Determine the (X, Y) coordinate at the center of the cell enclosing the given text.  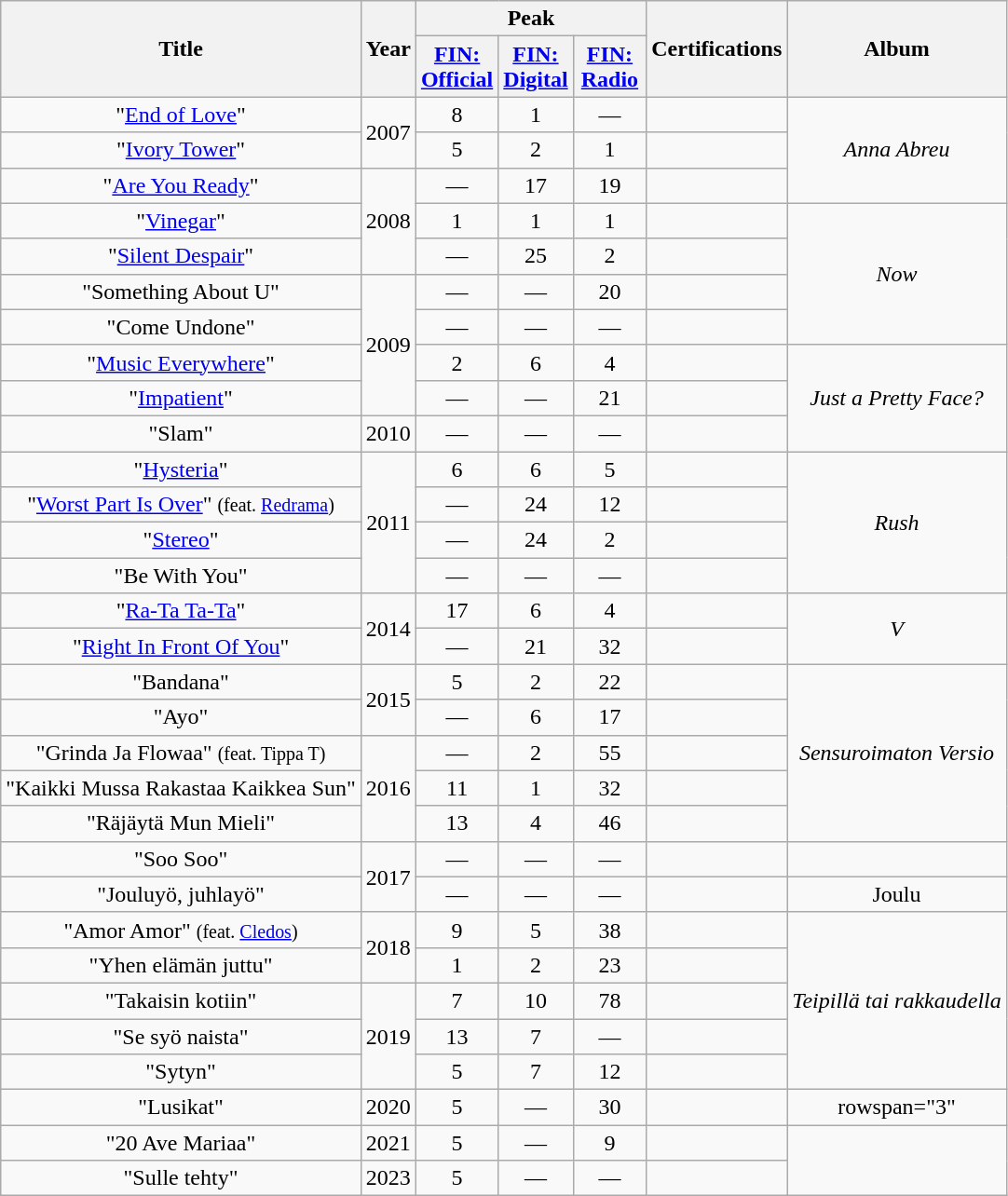
"Music Everywhere" (181, 362)
2014 (388, 629)
2008 (388, 221)
2018 (388, 947)
"Grinda Ja Flowaa" (feat. Tippa T) (181, 753)
Certifications (717, 48)
38 (609, 930)
V (897, 629)
"End of Love" (181, 115)
25 (536, 256)
"Are You Ready" (181, 185)
Rush (897, 522)
"Worst Part Is Over" (feat. Redrama) (181, 505)
FIN: Official (456, 67)
"Se syö naista" (181, 1037)
2020 (388, 1108)
2019 (388, 1036)
22 (609, 682)
"Something About U" (181, 292)
"Ivory Tower" (181, 150)
2021 (388, 1143)
Title (181, 48)
"20 Ave Mariaa" (181, 1143)
"Sytyn" (181, 1072)
"Räjäytä Mun Mieli" (181, 823)
2010 (388, 433)
55 (609, 753)
46 (609, 823)
2016 (388, 788)
"Jouluyö, juhlayö" (181, 894)
8 (456, 115)
Year (388, 48)
10 (536, 1000)
Peak (531, 19)
"Slam" (181, 433)
"Sulle tehty" (181, 1178)
"Yhen elämän juttu" (181, 965)
Joulu (897, 894)
"Lusikat" (181, 1108)
"Ayo" (181, 717)
rowspan="3" (897, 1108)
"Be With You" (181, 576)
"Stereo" (181, 540)
2017 (388, 877)
"Come Undone" (181, 327)
"Right In Front Of You" (181, 646)
2011 (388, 522)
"Hysteria" (181, 469)
FIN: Digital (536, 67)
"Ra-Ta Ta-Ta" (181, 611)
"Bandana" (181, 682)
"Impatient" (181, 398)
"Amor Amor" (feat. Cledos) (181, 930)
Now (897, 274)
Teipillä tai rakkaudella (897, 1000)
"Vinegar" (181, 221)
19 (609, 185)
20 (609, 292)
2007 (388, 132)
Anna Abreu (897, 150)
30 (609, 1108)
11 (456, 788)
"Soo Soo" (181, 859)
Sensuroimaton Versio (897, 753)
23 (609, 965)
2009 (388, 345)
2015 (388, 700)
78 (609, 1000)
Album (897, 48)
Just a Pretty Face? (897, 398)
"Kaikki Mussa Rakastaa Kaikkea Sun" (181, 788)
"Takaisin kotiin" (181, 1000)
"Silent Despair" (181, 256)
FIN: Radio (609, 67)
2023 (388, 1178)
